For the text-containing cell, return its midpoint in [x, y] coordinate format. 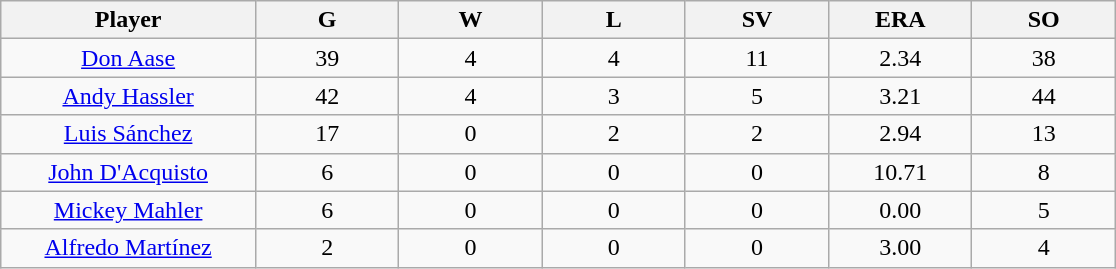
39 [326, 58]
Alfredo Martínez [128, 248]
38 [1044, 58]
10.71 [900, 172]
Mickey Mahler [128, 210]
Player [128, 20]
2.94 [900, 134]
SV [756, 20]
Luis Sánchez [128, 134]
42 [326, 96]
17 [326, 134]
2.34 [900, 58]
G [326, 20]
John D'Acquisto [128, 172]
13 [1044, 134]
Don Aase [128, 58]
8 [1044, 172]
W [470, 20]
11 [756, 58]
L [614, 20]
0.00 [900, 210]
3 [614, 96]
Andy Hassler [128, 96]
3.21 [900, 96]
3.00 [900, 248]
44 [1044, 96]
SO [1044, 20]
ERA [900, 20]
